Return (x, y) of the center of cell containing provided text 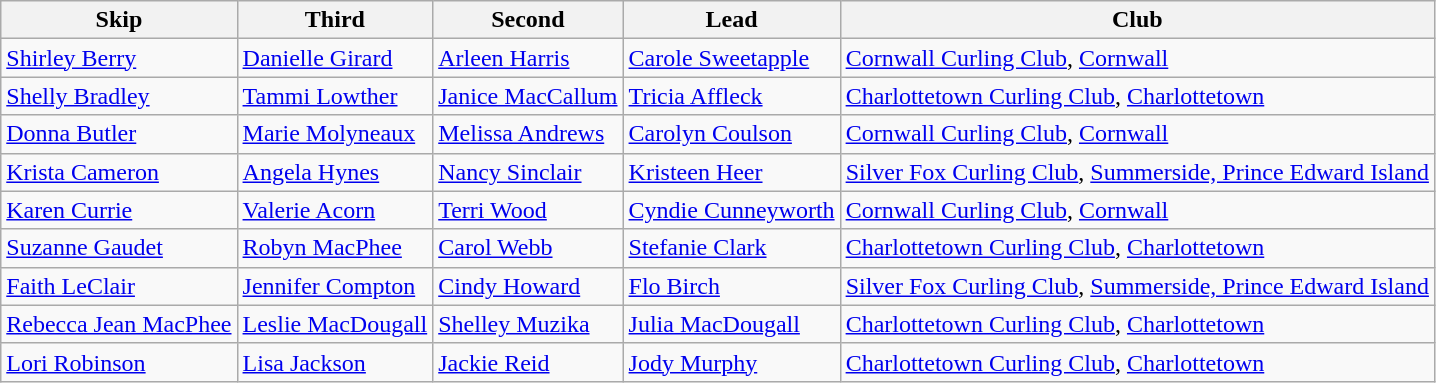
Flo Birch (732, 286)
Carol Webb (528, 248)
Shelley Muzika (528, 324)
Lori Robinson (119, 362)
Danielle Girard (335, 58)
Jennifer Compton (335, 286)
Third (335, 20)
Kristeen Heer (732, 172)
Faith LeClair (119, 286)
Leslie MacDougall (335, 324)
Karen Currie (119, 210)
Lead (732, 20)
Nancy Sinclair (528, 172)
Krista Cameron (119, 172)
Skip (119, 20)
Tammi Lowther (335, 96)
Jackie Reid (528, 362)
Janice MacCallum (528, 96)
Donna Butler (119, 134)
Second (528, 20)
Tricia Affleck (732, 96)
Shelly Bradley (119, 96)
Arleen Harris (528, 58)
Marie Molyneaux (335, 134)
Valerie Acorn (335, 210)
Terri Wood (528, 210)
Carole Sweetapple (732, 58)
Lisa Jackson (335, 362)
Stefanie Clark (732, 248)
Angela Hynes (335, 172)
Cyndie Cunneyworth (732, 210)
Club (1137, 20)
Suzanne Gaudet (119, 248)
Julia MacDougall (732, 324)
Jody Murphy (732, 362)
Robyn MacPhee (335, 248)
Carolyn Coulson (732, 134)
Rebecca Jean MacPhee (119, 324)
Cindy Howard (528, 286)
Melissa Andrews (528, 134)
Shirley Berry (119, 58)
